Locate the cell with the specified text and output its (x, y) center coordinate. 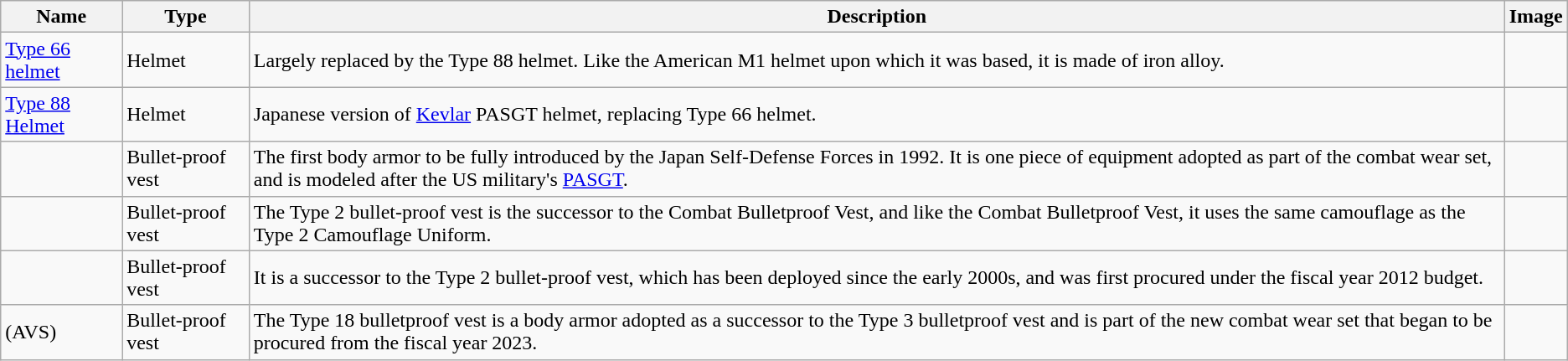
Description (876, 17)
Largely replaced by the Type 88 helmet. Like the American M1 helmet upon which it was based, it is made of iron alloy. (876, 60)
(AVS) (62, 332)
Name (62, 17)
Japanese version of Kevlar PASGT helmet, replacing Type 66 helmet. (876, 114)
Type 66 helmet (62, 60)
Image (1536, 17)
Type (186, 17)
Type 88 Helmet (62, 114)
